From the cell containing the given text, extract its center point as (x, y) coordinate. 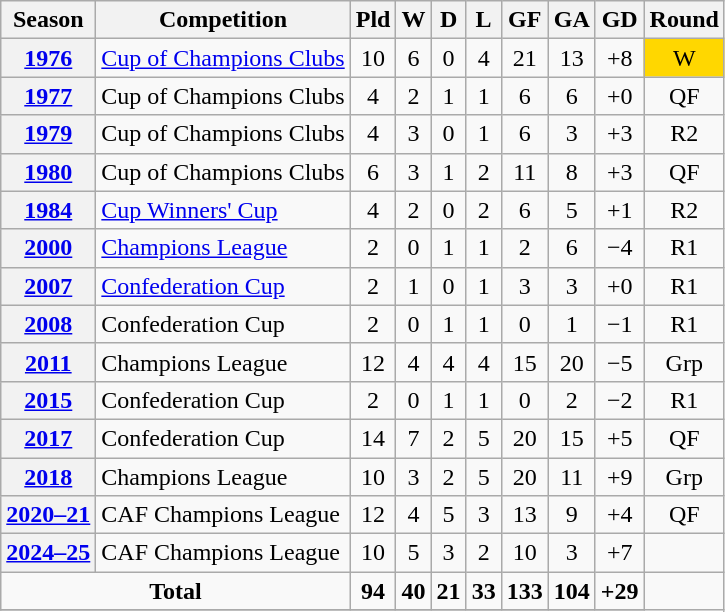
−5 (620, 362)
2017 (48, 438)
−4 (620, 248)
Round (684, 20)
Cup Winners' Cup (223, 210)
2008 (48, 324)
133 (524, 591)
Season (48, 20)
2020–21 (48, 515)
1976 (48, 58)
1979 (48, 134)
D (448, 20)
Competition (223, 20)
2024–25 (48, 553)
GA (572, 20)
2000 (48, 248)
+8 (620, 58)
Pld (373, 20)
94 (373, 591)
+5 (620, 438)
2007 (48, 286)
GF (524, 20)
8 (572, 172)
14 (373, 438)
2018 (48, 477)
GD (620, 20)
40 (414, 591)
7 (414, 438)
1977 (48, 96)
+9 (620, 477)
Total (176, 591)
1980 (48, 172)
2015 (48, 400)
9 (572, 515)
+7 (620, 553)
2011 (48, 362)
+29 (620, 591)
L (484, 20)
+1 (620, 210)
+4 (620, 515)
104 (572, 591)
−1 (620, 324)
33 (484, 591)
−2 (620, 400)
1984 (48, 210)
